Determine the [X, Y] coordinate at the center of the cell enclosing the given text.  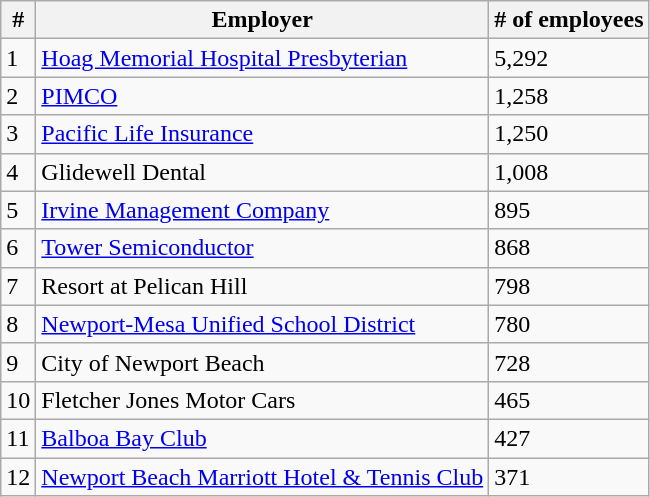
Fletcher Jones Motor Cars [262, 400]
465 [569, 400]
11 [18, 438]
1,250 [569, 134]
Employer [262, 20]
780 [569, 324]
City of Newport Beach [262, 362]
Tower Semiconductor [262, 248]
4 [18, 172]
728 [569, 362]
9 [18, 362]
Hoag Memorial Hospital Presbyterian [262, 58]
7 [18, 286]
8 [18, 324]
Newport Beach Marriott Hotel & Tennis Club [262, 477]
1,258 [569, 96]
PIMCO [262, 96]
# [18, 20]
3 [18, 134]
5,292 [569, 58]
1 [18, 58]
Newport-Mesa Unified School District [262, 324]
10 [18, 400]
371 [569, 477]
2 [18, 96]
868 [569, 248]
798 [569, 286]
Resort at Pelican Hill [262, 286]
Irvine Management Company [262, 210]
427 [569, 438]
# of employees [569, 20]
Glidewell Dental [262, 172]
12 [18, 477]
Pacific Life Insurance [262, 134]
895 [569, 210]
1,008 [569, 172]
Balboa Bay Club [262, 438]
6 [18, 248]
5 [18, 210]
